Locate the cell with the specified text and output its (x, y) center coordinate. 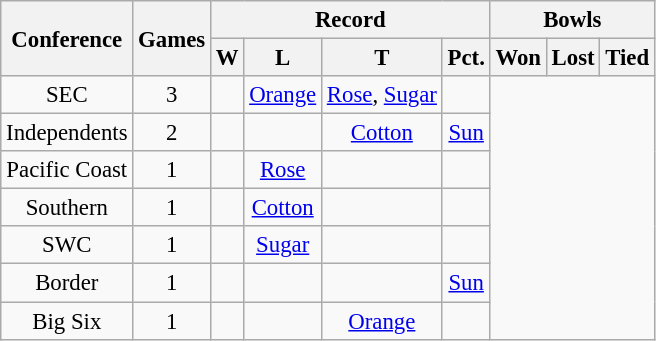
L (283, 58)
Games (172, 38)
W (226, 58)
Record (350, 20)
2 (172, 133)
Pacific Coast (67, 170)
T (382, 58)
SEC (67, 95)
Big Six (67, 321)
Border (67, 283)
3 (172, 95)
Pct. (466, 58)
SWC (67, 245)
Won (518, 58)
Tied (627, 58)
Rose (283, 170)
Southern (67, 208)
Sugar (283, 245)
Independents (67, 133)
Conference (67, 38)
Lost (573, 58)
Bowls (572, 20)
Rose, Sugar (382, 95)
